Extract the (X, Y) coordinate from the center of the cell holding the provided text.  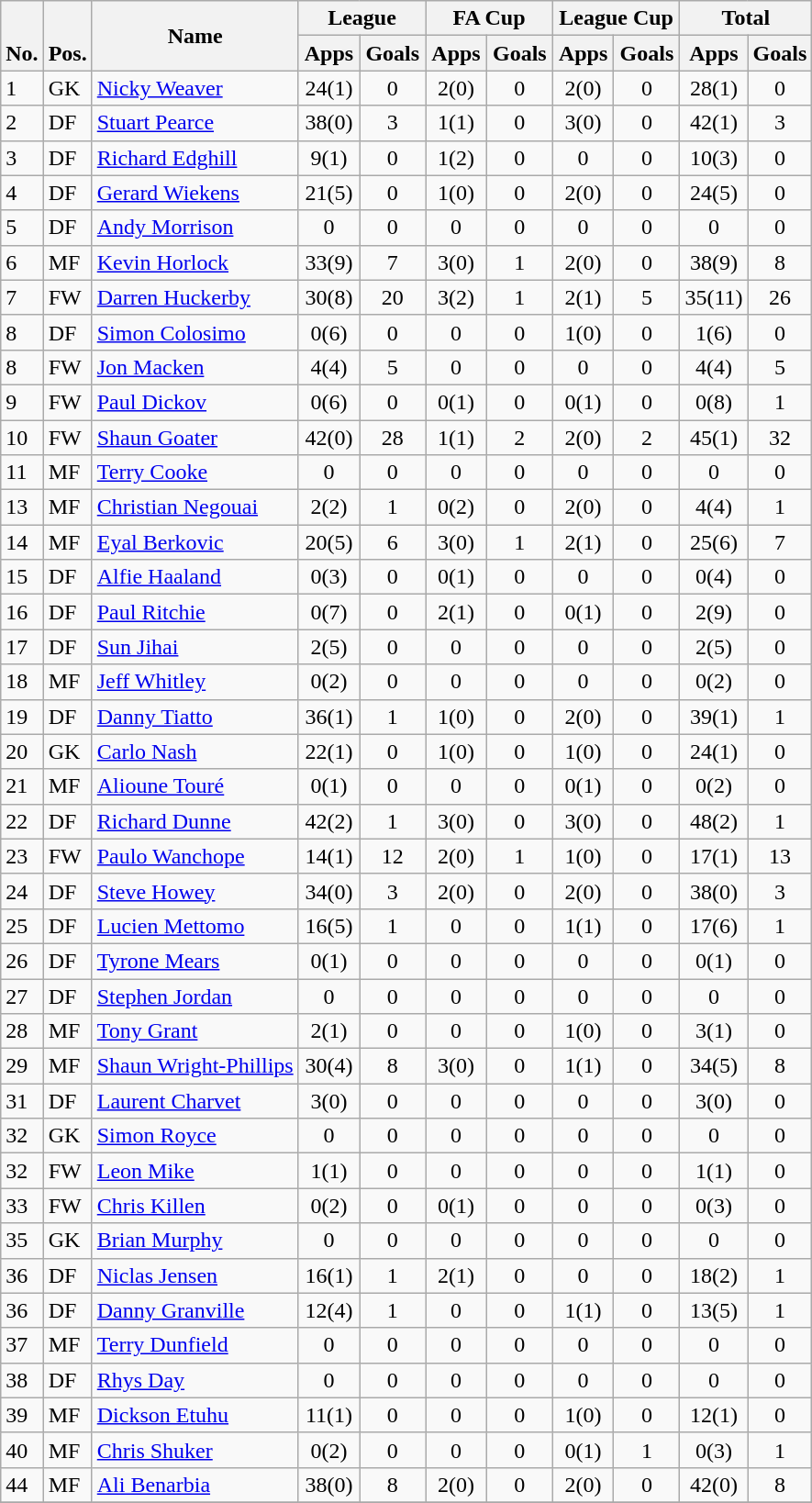
Carlo Nash (195, 751)
16(5) (328, 926)
38 (22, 1380)
12(4) (328, 1310)
Chris Shuker (195, 1450)
Paul Dickov (195, 402)
29 (22, 1066)
Nicky Weaver (195, 88)
21 (22, 786)
Tyrone Mears (195, 961)
Christian Negouai (195, 507)
1(6) (714, 332)
Brian Murphy (195, 1241)
38(9) (714, 262)
Darren Huckerby (195, 297)
Paul Ritchie (195, 612)
Stephen Jordan (195, 996)
23 (22, 856)
35 (22, 1241)
15 (22, 577)
0(4) (714, 577)
18 (22, 682)
9(1) (328, 158)
Ali Benarbia (195, 1485)
44 (22, 1485)
Pos. (68, 36)
Jeff Whitley (195, 682)
Niclas Jensen (195, 1275)
Rhys Day (195, 1380)
Danny Tiatto (195, 717)
48(2) (714, 821)
36(1) (328, 717)
13(5) (714, 1310)
25 (22, 926)
27 (22, 996)
Simon Royce (195, 1136)
20(5) (328, 542)
39(1) (714, 717)
33(9) (328, 262)
19 (22, 717)
4 (22, 193)
21(5) (328, 193)
Shaun Goater (195, 438)
34(5) (714, 1066)
18(2) (714, 1275)
Terry Dunfield (195, 1345)
24(5) (714, 193)
3(1) (714, 1031)
3(2) (457, 297)
22(1) (328, 751)
24 (22, 891)
0(7) (328, 612)
Richard Dunne (195, 821)
12 (393, 856)
League (362, 18)
Laurent Charvet (195, 1101)
0(8) (714, 402)
35(11) (714, 297)
Sun Jihai (195, 647)
33 (22, 1206)
Shaun Wright-Phillips (195, 1066)
League Cup (617, 18)
Andy Morrison (195, 228)
Lucien Mettomo (195, 926)
Stuart Pearce (195, 123)
16(1) (328, 1275)
11 (22, 473)
Total (746, 18)
Gerard Wiekens (195, 193)
Terry Cooke (195, 473)
42(2) (328, 821)
Paulo Wanchope (195, 856)
Richard Edghill (195, 158)
Alioune Touré (195, 786)
Name (195, 36)
16 (22, 612)
FA Cup (490, 18)
45(1) (714, 438)
1(2) (457, 158)
9 (22, 402)
Danny Granville (195, 1310)
2(2) (328, 507)
Chris Killen (195, 1206)
30(4) (328, 1066)
17(1) (714, 856)
Dickson Etuhu (195, 1415)
2(9) (714, 612)
Leon Mike (195, 1171)
37 (22, 1345)
40 (22, 1450)
Simon Colosimo (195, 332)
34(0) (328, 891)
11(1) (328, 1415)
Alfie Haaland (195, 577)
10(3) (714, 158)
Kevin Horlock (195, 262)
Steve Howey (195, 891)
39 (22, 1415)
14(1) (328, 856)
14 (22, 542)
42(1) (714, 123)
22 (22, 821)
30(8) (328, 297)
17 (22, 647)
28(1) (714, 88)
Eyal Berkovic (195, 542)
31 (22, 1101)
Jon Macken (195, 367)
Tony Grant (195, 1031)
12(1) (714, 1415)
No. (22, 36)
25(6) (714, 542)
10 (22, 438)
17(6) (714, 926)
